Return (x, y) of the center of cell containing provided text 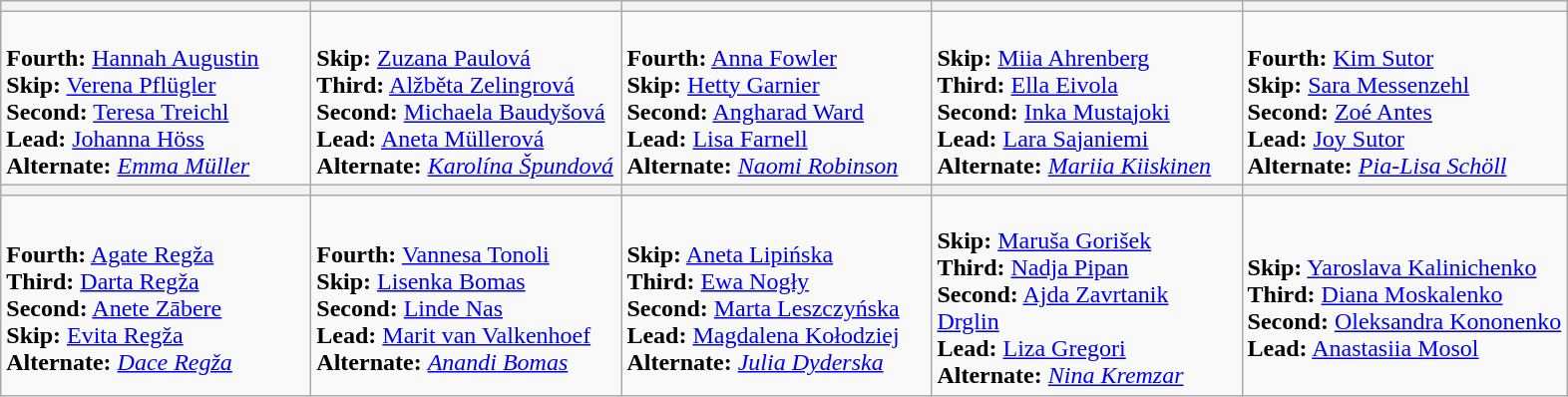
Fourth: Kim Sutor Skip: Sara Messenzehl Second: Zoé Antes Lead: Joy Sutor Alternate: Pia-Lisa Schöll (1404, 98)
Skip: Zuzana Paulová Third: Alžběta Zelingrová Second: Michaela Baudyšová Lead: Aneta Müllerová Alternate: Karolína Špundová (467, 98)
Skip: Yaroslava Kalinichenko Third: Diana Moskalenko Second: Oleksandra Kononenko Lead: Anastasiia Mosol (1404, 295)
Fourth: Vannesa Tonoli Skip: Lisenka Bomas Second: Linde Nas Lead: Marit van Valkenhoef Alternate: Anandi Bomas (467, 295)
Fourth: Hannah Augustin Skip: Verena Pflügler Second: Teresa Treichl Lead: Johanna Höss Alternate: Emma Müller (156, 98)
Fourth: Agate Regža Third: Darta Regža Second: Anete Zābere Skip: Evita Regža Alternate: Dace Regža (156, 295)
Skip: Aneta Lipińska Third: Ewa Nogły Second: Marta Leszczyńska Lead: Magdalena Kołodziej Alternate: Julia Dyderska (776, 295)
Skip: Maruša Gorišek Third: Nadja Pipan Second: Ajda Zavrtanik Drglin Lead: Liza Gregori Alternate: Nina Kremzar (1087, 295)
Fourth: Anna Fowler Skip: Hetty Garnier Second: Angharad Ward Lead: Lisa Farnell Alternate: Naomi Robinson (776, 98)
Skip: Miia Ahrenberg Third: Ella Eivola Second: Inka Mustajoki Lead: Lara Sajaniemi Alternate: Mariia Kiiskinen (1087, 98)
